Provide the (X, Y) coordinate of the cell's center where the given text is located.  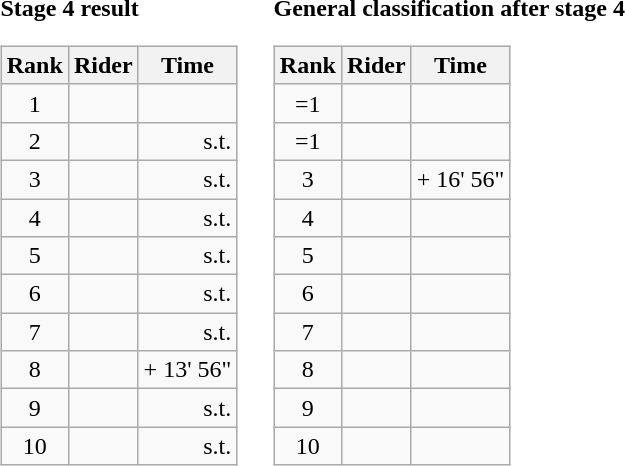
2 (34, 141)
1 (34, 103)
+ 13' 56" (188, 370)
+ 16' 56" (460, 179)
